From the cell containing the given text, extract its center point as (X, Y) coordinate. 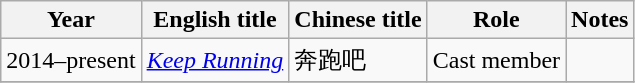
English title (215, 20)
2014–present (71, 60)
Keep Running (215, 60)
Cast member (496, 60)
Year (71, 20)
Role (496, 20)
奔跑吧 (358, 60)
Chinese title (358, 20)
Notes (600, 20)
